Extract the [X, Y] coordinate from the center of the cell holding the provided text.  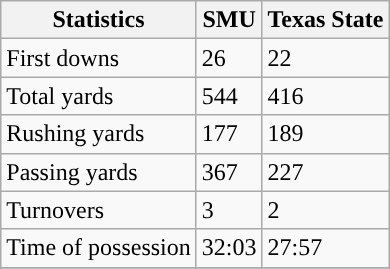
27:57 [326, 248]
Total yards [99, 96]
367 [229, 172]
3 [229, 210]
177 [229, 134]
SMU [229, 20]
22 [326, 58]
26 [229, 58]
Texas State [326, 20]
2 [326, 210]
544 [229, 96]
416 [326, 96]
Rushing yards [99, 134]
32:03 [229, 248]
Turnovers [99, 210]
Passing yards [99, 172]
Time of possession [99, 248]
227 [326, 172]
189 [326, 134]
Statistics [99, 20]
First downs [99, 58]
